Search for the cell housing the specified text and yield its (x, y) center coordinate. 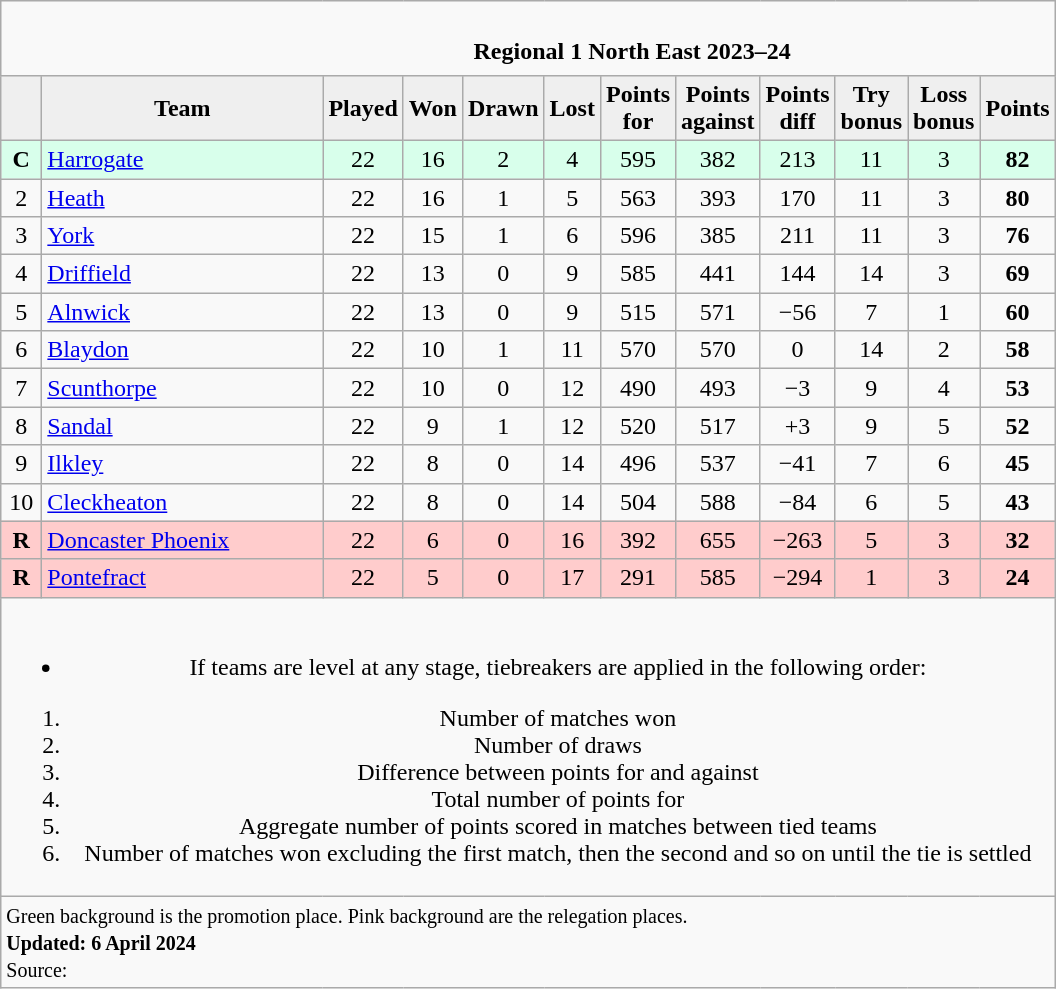
493 (718, 388)
Points for (638, 108)
385 (718, 236)
Doncaster Phoenix (182, 540)
Loss bonus (944, 108)
595 (638, 159)
537 (718, 464)
517 (718, 426)
520 (638, 426)
17 (572, 578)
−263 (798, 540)
490 (638, 388)
−294 (798, 578)
291 (638, 578)
Heath (182, 197)
−56 (798, 312)
441 (718, 274)
213 (798, 159)
15 (432, 236)
Blaydon (182, 350)
Points diff (798, 108)
53 (1018, 388)
−41 (798, 464)
−3 (798, 388)
43 (1018, 502)
52 (1018, 426)
Driffield (182, 274)
496 (638, 464)
588 (718, 502)
Points (1018, 108)
596 (638, 236)
24 (1018, 578)
58 (1018, 350)
655 (718, 540)
Harrogate (182, 159)
York (182, 236)
69 (1018, 274)
392 (638, 540)
+3 (798, 426)
382 (718, 159)
Cleckheaton (182, 502)
60 (1018, 312)
170 (798, 197)
563 (638, 197)
Alnwick (182, 312)
C (22, 159)
571 (718, 312)
76 (1018, 236)
144 (798, 274)
Ilkley (182, 464)
Drawn (503, 108)
45 (1018, 464)
Team (182, 108)
504 (638, 502)
Scunthorpe (182, 388)
Try bonus (871, 108)
515 (638, 312)
211 (798, 236)
Lost (572, 108)
80 (1018, 197)
Won (432, 108)
Points against (718, 108)
Green background is the promotion place. Pink background are the relegation places.Updated: 6 April 2024 Source: (528, 942)
82 (1018, 159)
Played (363, 108)
Sandal (182, 426)
−84 (798, 502)
Pontefract (182, 578)
32 (1018, 540)
393 (718, 197)
